Capture the cell that displays the provided text and extract its (X, Y) central coordinate. 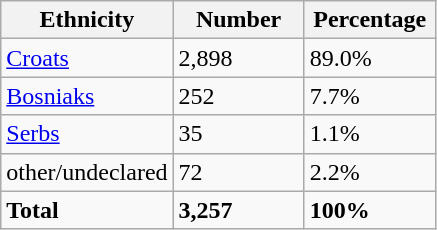
Percentage (370, 20)
35 (238, 134)
7.7% (370, 96)
1.1% (370, 134)
2,898 (238, 58)
100% (370, 210)
Number (238, 20)
Ethnicity (87, 20)
72 (238, 172)
252 (238, 96)
Croats (87, 58)
3,257 (238, 210)
89.0% (370, 58)
other/undeclared (87, 172)
2.2% (370, 172)
Total (87, 210)
Bosniaks (87, 96)
Serbs (87, 134)
